Scan for the cell matching the given text and deliver its [X, Y] coordinate at center. 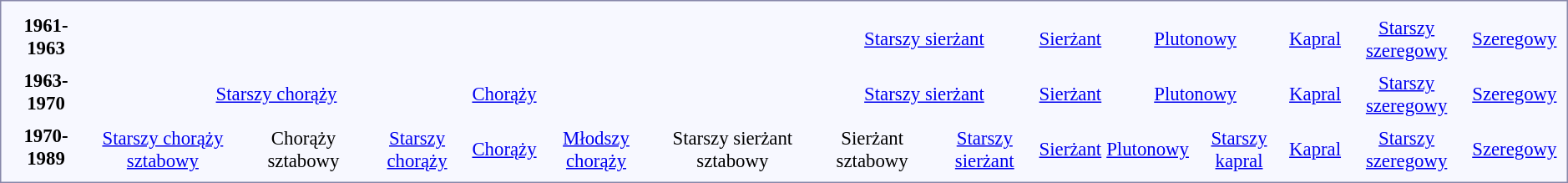
1961-1963 [46, 37]
Młodszy chorąży [596, 149]
Starszy chorąży sztabowy [163, 149]
1963-1970 [46, 92]
Starszy sierżant sztabowy [733, 149]
1970-1989 [46, 147]
Chorąży sztabowy [304, 149]
Sierżant sztabowy [873, 149]
Starszy kapral [1239, 149]
